Return the (x, y) coordinate for the center point of the cell that contains the specified text.  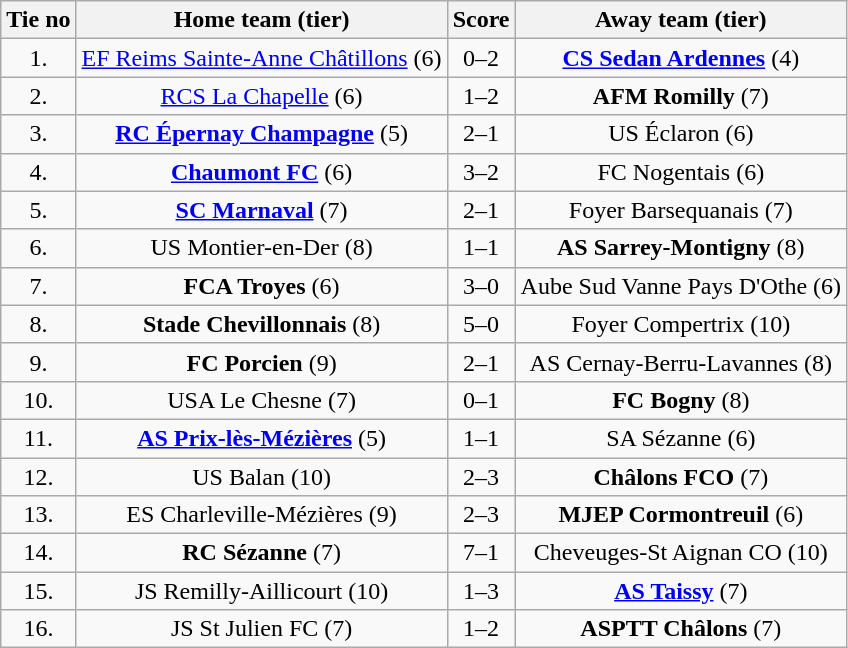
Foyer Barsequanais (7) (681, 210)
FCA Troyes (6) (262, 286)
Home team (tier) (262, 20)
0–1 (481, 400)
9. (38, 362)
2. (38, 96)
ES Charleville-Mézières (9) (262, 515)
EF Reims Sainte-Anne Châtillons (6) (262, 58)
US Montier-en-Der (8) (262, 248)
1. (38, 58)
FC Nogentais (6) (681, 172)
3. (38, 134)
14. (38, 553)
12. (38, 477)
FC Porcien (9) (262, 362)
Stade Chevillonnais (8) (262, 324)
Chaumont FC (6) (262, 172)
JS Remilly-Aillicourt (10) (262, 591)
7–1 (481, 553)
CS Sedan Ardennes (4) (681, 58)
7. (38, 286)
5–0 (481, 324)
SC Marnaval (7) (262, 210)
AFM Romilly (7) (681, 96)
USA Le Chesne (7) (262, 400)
10. (38, 400)
AS Prix-lès-Mézières (5) (262, 438)
Foyer Compertrix (10) (681, 324)
AS Sarrey-Montigny (8) (681, 248)
1–3 (481, 591)
3–2 (481, 172)
3–0 (481, 286)
RCS La Chapelle (6) (262, 96)
Cheveuges-St Aignan CO (10) (681, 553)
SA Sézanne (6) (681, 438)
0–2 (481, 58)
US Éclaron (6) (681, 134)
4. (38, 172)
15. (38, 591)
Tie no (38, 20)
AS Taissy (7) (681, 591)
RC Épernay Champagne (5) (262, 134)
Score (481, 20)
Aube Sud Vanne Pays D'Othe (6) (681, 286)
JS St Julien FC (7) (262, 629)
8. (38, 324)
MJEP Cormontreuil (6) (681, 515)
Away team (tier) (681, 20)
16. (38, 629)
AS Cernay-Berru-Lavannes (8) (681, 362)
11. (38, 438)
ASPTT Châlons (7) (681, 629)
FC Bogny (8) (681, 400)
5. (38, 210)
US Balan (10) (262, 477)
13. (38, 515)
RC Sézanne (7) (262, 553)
Châlons FCO (7) (681, 477)
6. (38, 248)
